From the cell containing the given text, extract its center point as [X, Y] coordinate. 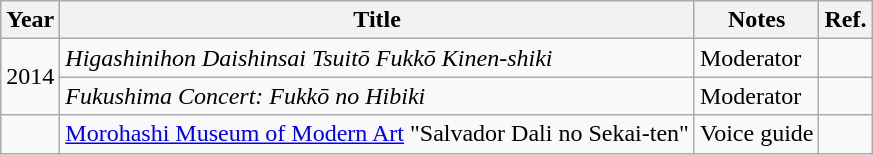
Notes [756, 20]
Voice guide [756, 134]
Ref. [846, 20]
Year [30, 20]
Morohashi Museum of Modern Art "Salvador Dali no Sekai-ten" [378, 134]
2014 [30, 77]
Title [378, 20]
Higashinihon Daishinsai Tsuitō Fukkō Kinen-shiki [378, 58]
Fukushima Concert: Fukkō no Hibiki [378, 96]
